Provide the [X, Y] coordinate of the cell's center where the given text is located.  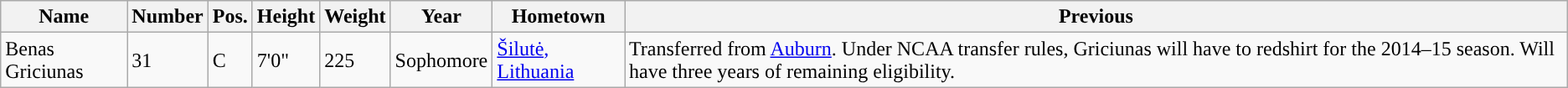
Sophomore [441, 60]
Name [64, 17]
Height [286, 17]
Benas Griciunas [64, 60]
Šilutė, Lithuania [559, 60]
Previous [1096, 17]
Number [168, 17]
Weight [355, 17]
Year [441, 17]
C [230, 60]
Hometown [559, 17]
31 [168, 60]
Pos. [230, 17]
7'0" [286, 60]
225 [355, 60]
